Pinpoint the cell where the given text exists, returning its (X, Y) midpoint coordinate. 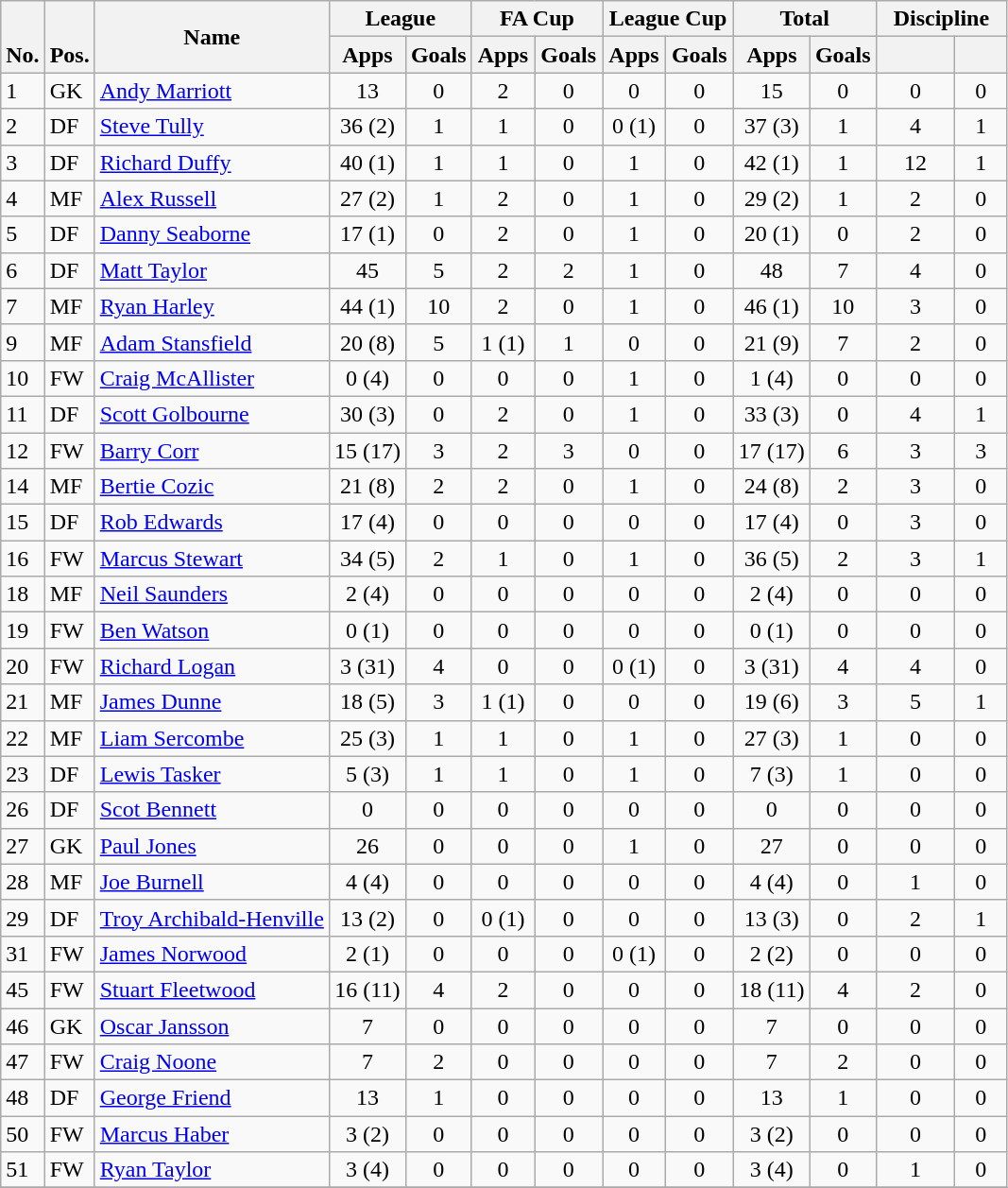
Matt Taylor (212, 270)
James Dunne (212, 702)
24 (8) (771, 487)
19 (6) (771, 702)
Troy Archibald-Henville (212, 918)
Marcus Haber (212, 1134)
36 (5) (771, 559)
Pos. (70, 37)
18 (23, 594)
1 (4) (771, 378)
21 (23, 702)
34 (5) (367, 559)
Name (212, 37)
Andy Marriott (212, 91)
Discipline (941, 19)
Steve Tully (212, 127)
Oscar Jansson (212, 1025)
No. (23, 37)
27 (3) (771, 738)
2 (1) (367, 954)
7 (3) (771, 774)
Adam Stansfield (212, 342)
40 (1) (367, 163)
21 (8) (367, 487)
14 (23, 487)
46 (23, 1025)
16 (23, 559)
Alex Russell (212, 198)
17 (1) (367, 234)
Barry Corr (212, 451)
Ryan Taylor (212, 1170)
Scot Bennett (212, 810)
FA Cup (537, 19)
42 (1) (771, 163)
36 (2) (367, 127)
Total (805, 19)
Lewis Tasker (212, 774)
Bertie Cozic (212, 487)
15 (17) (367, 451)
2 (2) (771, 954)
17 (17) (771, 451)
Ryan Harley (212, 306)
19 (23, 630)
16 (11) (367, 990)
47 (23, 1062)
Neil Saunders (212, 594)
23 (23, 774)
20 (8) (367, 342)
29 (2) (771, 198)
29 (23, 918)
18 (5) (367, 702)
Craig McAllister (212, 378)
20 (1) (771, 234)
28 (23, 882)
25 (3) (367, 738)
33 (3) (771, 414)
13 (2) (367, 918)
21 (9) (771, 342)
George Friend (212, 1098)
27 (2) (367, 198)
51 (23, 1170)
22 (23, 738)
11 (23, 414)
20 (23, 666)
Richard Logan (212, 666)
46 (1) (771, 306)
Rob Edwards (212, 523)
Richard Duffy (212, 163)
James Norwood (212, 954)
Joe Burnell (212, 882)
Scott Golbourne (212, 414)
League (401, 19)
44 (1) (367, 306)
5 (3) (367, 774)
50 (23, 1134)
Marcus Stewart (212, 559)
Craig Noone (212, 1062)
13 (3) (771, 918)
31 (23, 954)
Liam Sercombe (212, 738)
30 (3) (367, 414)
37 (3) (771, 127)
Danny Seaborne (212, 234)
18 (11) (771, 990)
Stuart Fleetwood (212, 990)
9 (23, 342)
League Cup (669, 19)
0 (4) (367, 378)
Ben Watson (212, 630)
Paul Jones (212, 846)
